Provide the (x, y) coordinate of the cell's center where the given text is located.  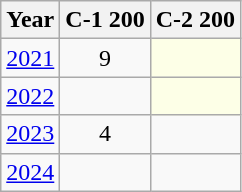
2022 (30, 96)
4 (105, 134)
9 (105, 58)
C-2 200 (195, 20)
2021 (30, 58)
2023 (30, 134)
Year (30, 20)
2024 (30, 172)
C-1 200 (105, 20)
